Determine the (x, y) coordinate at the center of the cell enclosing the given text.  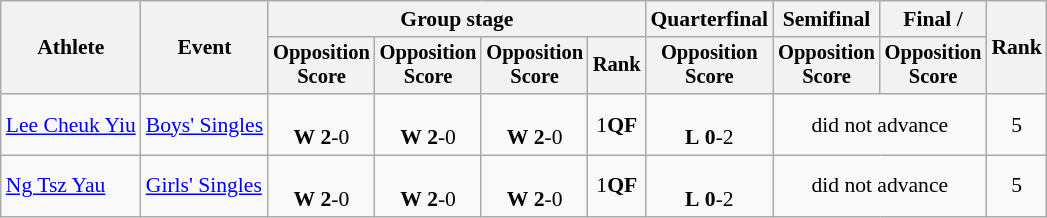
Boys' Singles (204, 124)
Lee Cheuk Yiu (71, 124)
Group stage (456, 19)
Girls' Singles (204, 186)
Semifinal (826, 19)
Event (204, 48)
Quarterfinal (710, 19)
Final / (934, 19)
Ng Tsz Yau (71, 186)
Athlete (71, 48)
